Scan for the cell matching the given text and deliver its (x, y) coordinate at center. 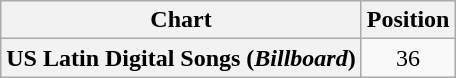
Position (408, 20)
US Latin Digital Songs (Billboard) (181, 58)
Chart (181, 20)
36 (408, 58)
